Detect which cell encompasses the target text, then output its (x, y) center coordinate. 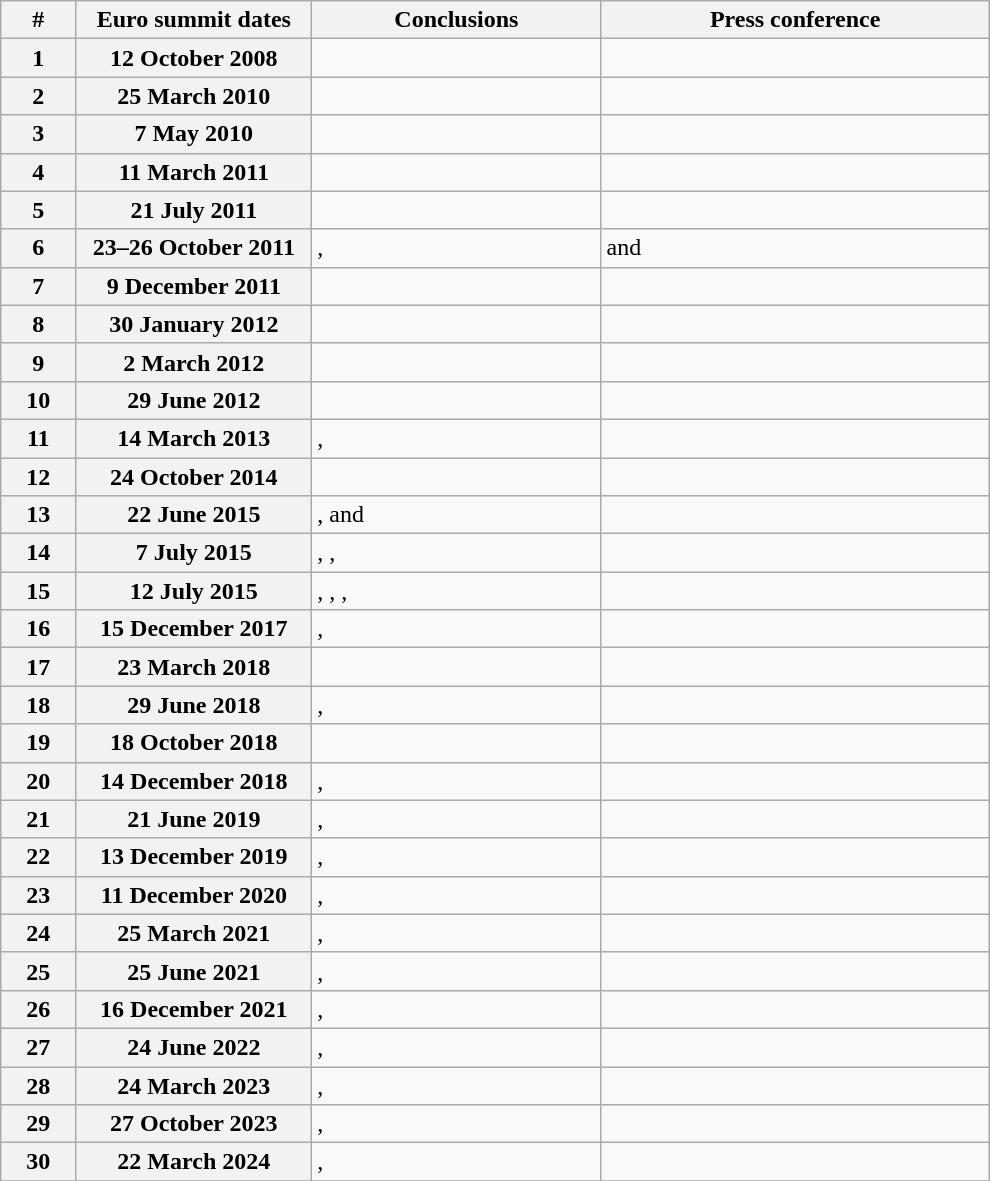
4 (38, 172)
29 (38, 1124)
9 (38, 362)
25 (38, 971)
7 May 2010 (194, 134)
19 (38, 743)
8 (38, 324)
30 January 2012 (194, 324)
, and (456, 515)
18 October 2018 (194, 743)
2 March 2012 (194, 362)
30 (38, 1162)
5 (38, 210)
11 March 2011 (194, 172)
25 March 2021 (194, 933)
24 October 2014 (194, 477)
15 (38, 591)
14 March 2013 (194, 438)
25 March 2010 (194, 96)
22 June 2015 (194, 515)
24 June 2022 (194, 1047)
22 March 2024 (194, 1162)
12 (38, 477)
13 (38, 515)
15 December 2017 (194, 629)
17 (38, 667)
20 (38, 781)
11 December 2020 (194, 895)
24 March 2023 (194, 1085)
26 (38, 1009)
, , , (456, 591)
21 July 2011 (194, 210)
10 (38, 400)
14 December 2018 (194, 781)
25 June 2021 (194, 971)
, , (456, 553)
14 (38, 553)
9 December 2011 (194, 286)
# (38, 20)
6 (38, 248)
24 (38, 933)
1 (38, 58)
11 (38, 438)
12 July 2015 (194, 591)
27 October 2023 (194, 1124)
27 (38, 1047)
23 (38, 895)
Conclusions (456, 20)
28 (38, 1085)
21 (38, 819)
7 (38, 286)
29 June 2012 (194, 400)
Euro summit dates (194, 20)
13 December 2019 (194, 857)
Press conference (795, 20)
16 December 2021 (194, 1009)
23–26 October 2011 (194, 248)
21 June 2019 (194, 819)
23 March 2018 (194, 667)
and (795, 248)
16 (38, 629)
7 July 2015 (194, 553)
2 (38, 96)
12 October 2008 (194, 58)
29 June 2018 (194, 705)
3 (38, 134)
18 (38, 705)
22 (38, 857)
